Find where the given text appears and provide that cell's center as (x, y) coordinate. 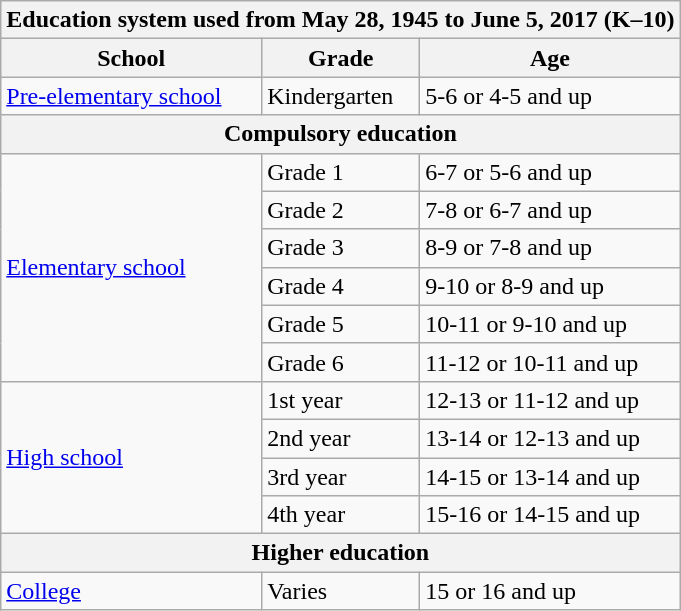
14-15 or 13-14 and up (550, 477)
12-13 or 11-12 and up (550, 400)
High school (132, 457)
Elementary school (132, 267)
7-8 or 6-7 and up (550, 210)
Compulsory education (340, 134)
4th year (341, 515)
Grade 3 (341, 248)
10-11 or 9-10 and up (550, 324)
Grade 1 (341, 172)
9-10 or 8-9 and up (550, 286)
Grade (341, 58)
Grade 5 (341, 324)
2nd year (341, 438)
15-16 or 14-15 and up (550, 515)
1st year (341, 400)
Grade 6 (341, 362)
6-7 or 5-6 and up (550, 172)
Kindergarten (341, 96)
15 or 16 and up (550, 591)
Grade 2 (341, 210)
3rd year (341, 477)
School (132, 58)
College (132, 591)
Age (550, 58)
Higher education (340, 553)
Grade 4 (341, 286)
Varies (341, 591)
8-9 or 7-8 and up (550, 248)
11-12 or 10-11 and up (550, 362)
Education system used from May 28, 1945 to June 5, 2017 (K–10) (340, 20)
13-14 or 12-13 and up (550, 438)
5-6 or 4-5 and up (550, 96)
Pre-elementary school (132, 96)
